Locate the cell with the specified text and output its (x, y) center coordinate. 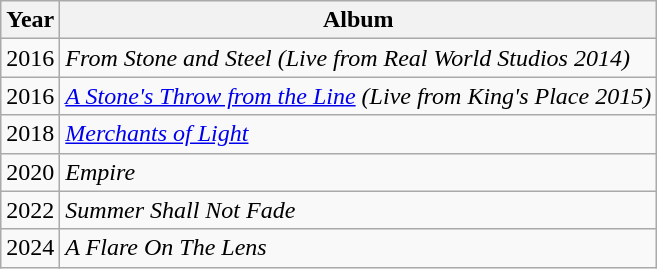
2024 (30, 248)
A Stone's Throw from the Line (Live from King's Place 2015) (358, 96)
2020 (30, 172)
2022 (30, 210)
From Stone and Steel (Live from Real World Studios 2014) (358, 58)
Merchants of Light (358, 134)
Year (30, 20)
Summer Shall Not Fade (358, 210)
Empire (358, 172)
2018 (30, 134)
Album (358, 20)
A Flare On The Lens (358, 248)
